Extract the (x, y) coordinate from the center of the cell holding the provided text.  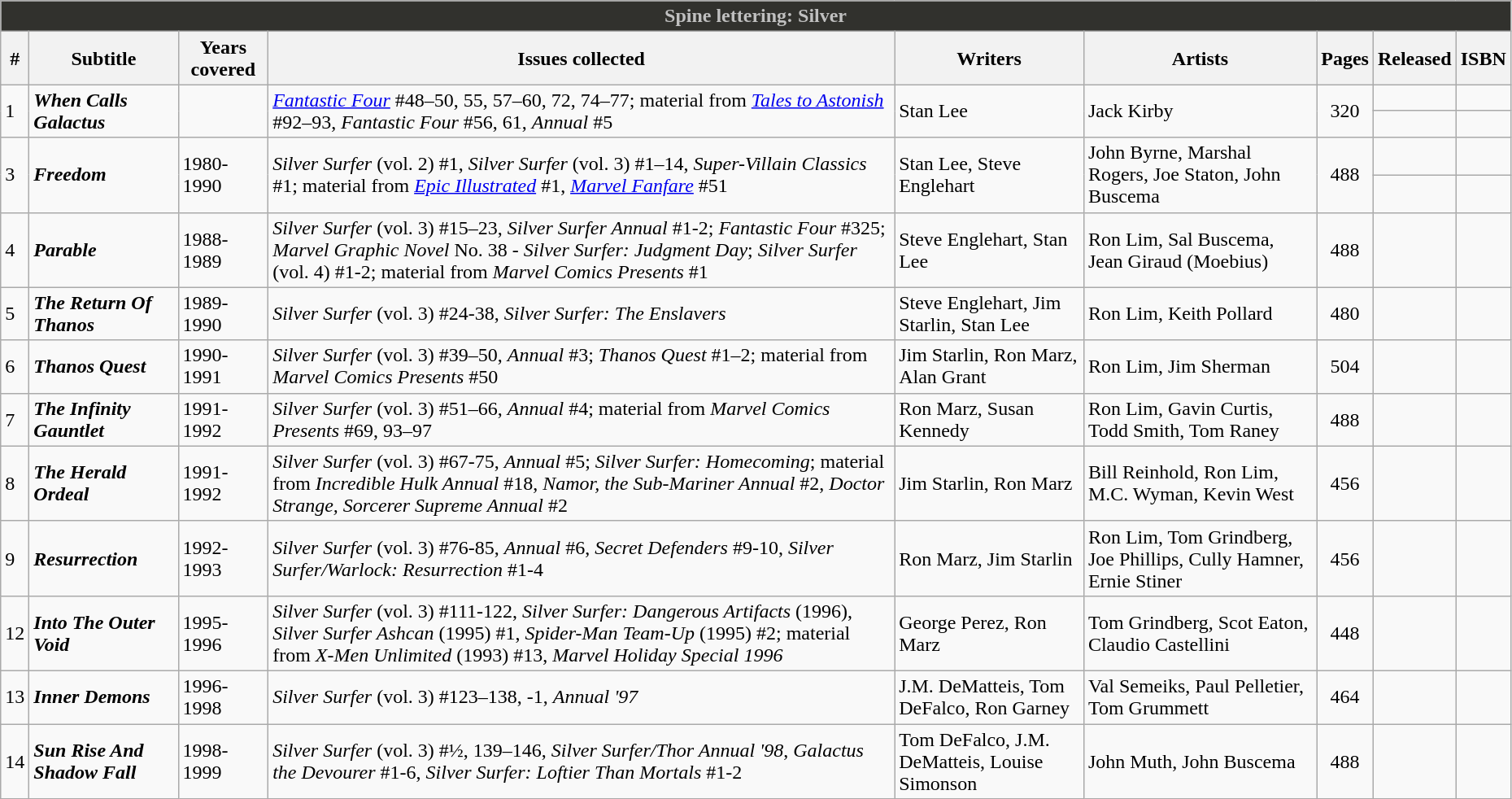
9 (15, 558)
Years covered (223, 59)
Jim Starlin, Ron Marz, Alan Grant (989, 366)
448 (1345, 633)
Released (1414, 59)
Tom DeFalco, J.M. DeMatteis, Louise Simonson (989, 762)
The Infinity Gauntlet (104, 420)
Writers (989, 59)
320 (1345, 111)
Silver Surfer (vol. 3) #24-38, Silver Surfer: The Enslavers (582, 314)
6 (15, 366)
504 (1345, 366)
George Perez, Ron Marz (989, 633)
Ron Lim, Jim Sherman (1200, 366)
Jim Starlin, Ron Marz (989, 483)
Steve Englehart, Jim Starlin, Stan Lee (989, 314)
13 (15, 696)
ISBN (1484, 59)
7 (15, 420)
Ron Marz, Jim Starlin (989, 558)
Jack Kirby (1200, 111)
1995-1996 (223, 633)
Ron Lim, Keith Pollard (1200, 314)
3 (15, 175)
480 (1345, 314)
Silver Surfer (vol. 3) #51–66, Annual #4; material from Marvel Comics Presents #69, 93–97 (582, 420)
Ron Lim, Gavin Curtis, Todd Smith, Tom Raney (1200, 420)
Silver Surfer (vol. 3) #123–138, -1, Annual '97 (582, 696)
1980-1990 (223, 175)
Steve Englehart, Stan Lee (989, 250)
1 (15, 111)
1989-1990 (223, 314)
J.M. DeMatteis, Tom DeFalco, Ron Garney (989, 696)
Tom Grindberg, Scot Eaton, Claudio Castellini (1200, 633)
John Byrne, Marshal Rogers, Joe Staton, John Buscema (1200, 175)
5 (15, 314)
The Herald Ordeal (104, 483)
Artists (1200, 59)
14 (15, 762)
8 (15, 483)
4 (15, 250)
1992-1993 (223, 558)
Silver Surfer (vol. 3) #76-85, Annual #6, Secret Defenders #9-10, Silver Surfer/Warlock: Resurrection #1-4 (582, 558)
Silver Surfer (vol. 3) #½, 139–146, Silver Surfer/Thor Annual '98, Galactus the Devourer #1-6, Silver Surfer: Loftier Than Mortals #1-2 (582, 762)
Val Semeiks, Paul Pelletier, Tom Grummett (1200, 696)
Resurrection (104, 558)
Silver Surfer (vol. 3) #39–50, Annual #3; Thanos Quest #1–2; material from Marvel Comics Presents #50 (582, 366)
Into The Outer Void (104, 633)
The Return Of Thanos (104, 314)
12 (15, 633)
1998-1999 (223, 762)
1988-1989 (223, 250)
Inner Demons (104, 696)
Stan Lee (989, 111)
1990-1991 (223, 366)
Ron Marz, Susan Kennedy (989, 420)
Spine lettering: Silver (756, 16)
Fantastic Four #48–50, 55, 57–60, 72, 74–77; material from Tales to Astonish #92–93, Fantastic Four #56, 61, Annual #5 (582, 111)
Silver Surfer (vol. 2) #1, Silver Surfer (vol. 3) #1–14, Super-Villain Classics #1; material from Epic Illustrated #1, Marvel Fanfare #51 (582, 175)
John Muth, John Buscema (1200, 762)
Ron Lim, Tom Grindberg, Joe Phillips, Cully Hamner, Ernie Stiner (1200, 558)
Bill Reinhold, Ron Lim, M.C. Wyman, Kevin West (1200, 483)
Issues collected (582, 59)
Subtitle (104, 59)
Ron Lim, Sal Buscema, Jean Giraud (Moebius) (1200, 250)
Stan Lee, Steve Englehart (989, 175)
Sun Rise And Shadow Fall (104, 762)
When Calls Galactus (104, 111)
1996-1998 (223, 696)
Thanos Quest (104, 366)
Pages (1345, 59)
Parable (104, 250)
# (15, 59)
Freedom (104, 175)
464 (1345, 696)
